Determine the (x, y) coordinate at the center of the cell enclosing the given text.  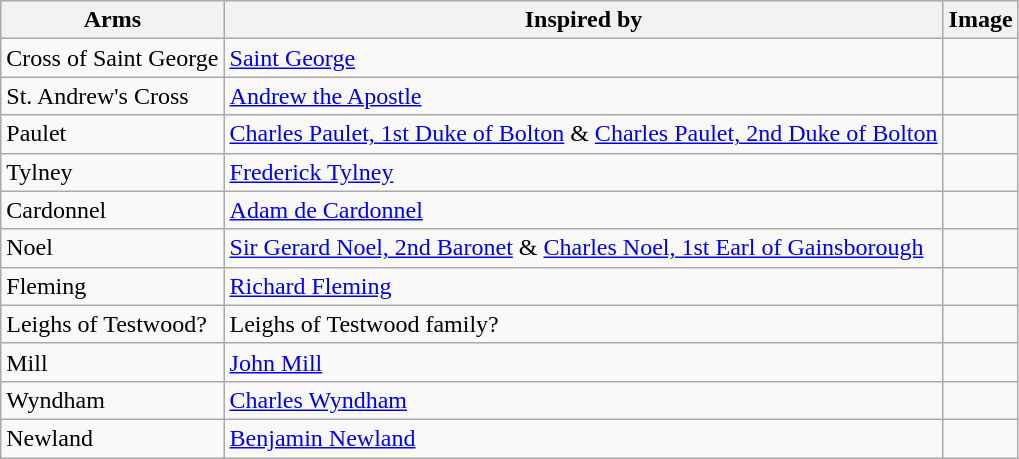
John Mill (584, 362)
Charles Paulet, 1st Duke of Bolton & Charles Paulet, 2nd Duke of Bolton (584, 134)
Benjamin Newland (584, 438)
St. Andrew's Cross (112, 96)
Andrew the Apostle (584, 96)
Adam de Cardonnel (584, 210)
Leighs of Testwood family? (584, 324)
Sir Gerard Noel, 2nd Baronet & Charles Noel, 1st Earl of Gainsborough (584, 248)
Image (980, 20)
Cardonnel (112, 210)
Wyndham (112, 400)
Mill (112, 362)
Charles Wyndham (584, 400)
Fleming (112, 286)
Tylney (112, 172)
Leighs of Testwood? (112, 324)
Inspired by (584, 20)
Newland (112, 438)
Arms (112, 20)
Saint George (584, 58)
Paulet (112, 134)
Frederick Tylney (584, 172)
Noel (112, 248)
Cross of Saint George (112, 58)
Richard Fleming (584, 286)
